Capture the cell that displays the provided text and extract its (X, Y) central coordinate. 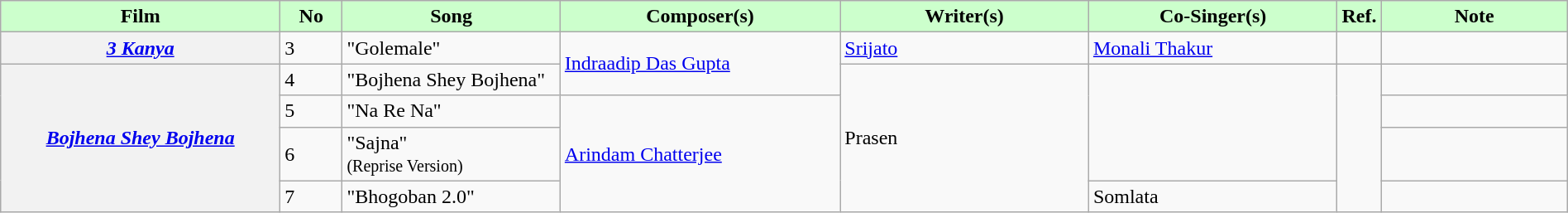
Srijato (964, 48)
6 (311, 154)
"Bojhena Shey Bojhena" (452, 80)
4 (311, 80)
Song (452, 17)
"Na Re Na" (452, 111)
Film (141, 17)
Writer(s) (964, 17)
Note (1474, 17)
Arindam Chatterjee (700, 154)
"Golemale" (452, 48)
"Bhogoban 2.0" (452, 196)
Ref. (1360, 17)
3 (311, 48)
3 Kanya (141, 48)
5 (311, 111)
7 (311, 196)
Indraadip Das Gupta (700, 64)
No (311, 17)
Co-Singer(s) (1212, 17)
Prasen (964, 138)
Composer(s) (700, 17)
"Sajna"(Reprise Version) (452, 154)
Monali Thakur (1212, 48)
Somlata (1212, 196)
Bojhena Shey Bojhena (141, 138)
